Search for the cell housing the specified text and yield its (x, y) center coordinate. 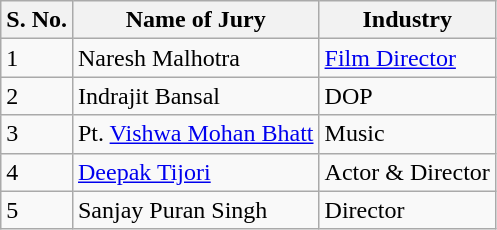
Sanjay Puran Singh (196, 210)
5 (37, 210)
Deepak Tijori (196, 172)
DOP (407, 96)
Industry (407, 20)
Director (407, 210)
Naresh Malhotra (196, 58)
Film Director (407, 58)
Name of Jury (196, 20)
S. No. (37, 20)
1 (37, 58)
Indrajit Bansal (196, 96)
Music (407, 134)
2 (37, 96)
3 (37, 134)
Pt. Vishwa Mohan Bhatt (196, 134)
Actor & Director (407, 172)
4 (37, 172)
